Extract the (x, y) coordinate from the center of the cell holding the provided text.  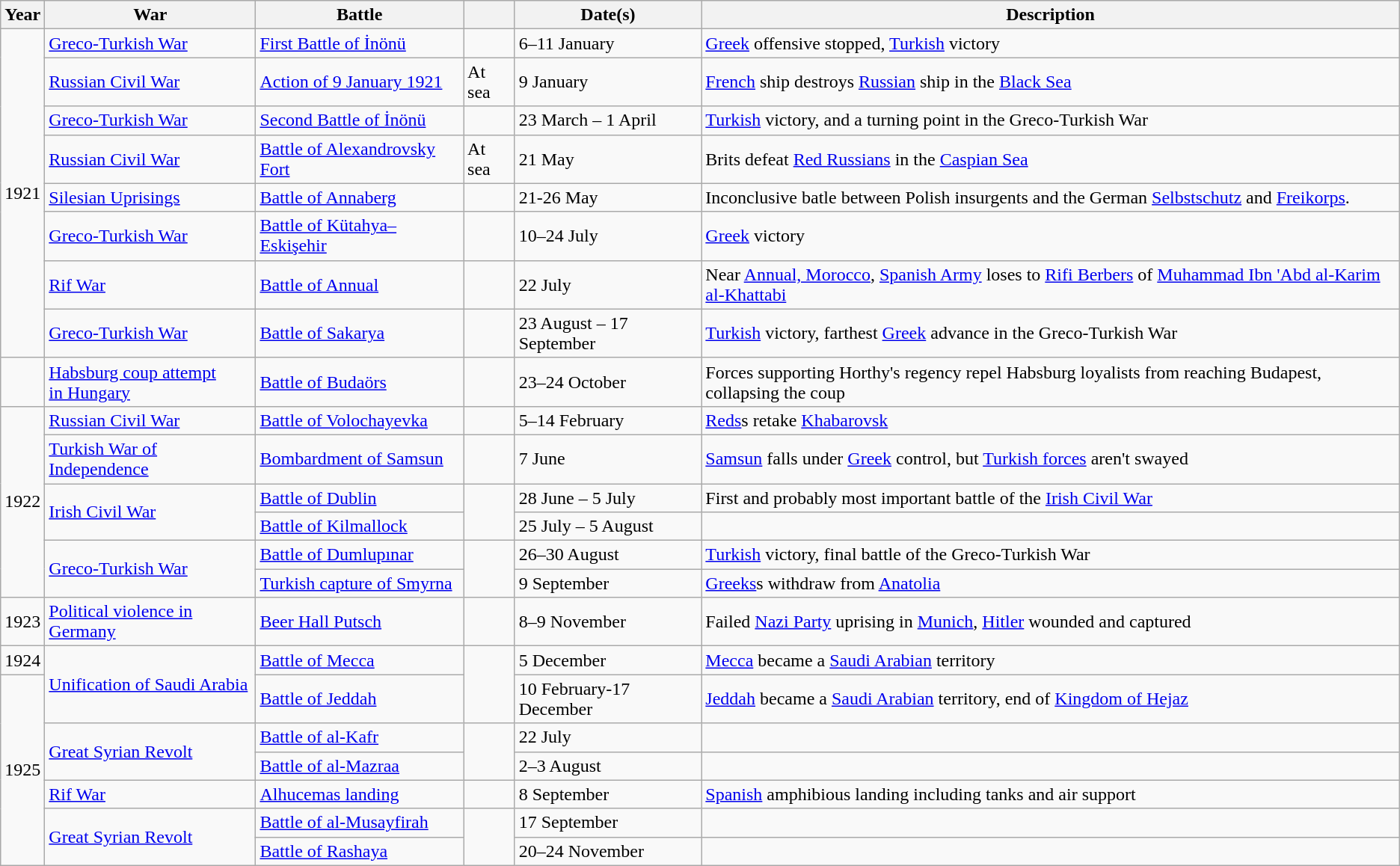
25 July – 5 August (608, 526)
Battle of Budaörs (360, 381)
Turkish War of Independence (150, 459)
1923 (22, 622)
War (150, 15)
Beer Hall Putsch (360, 622)
Inconclusive batle between Polish insurgents and the German Selbstschutz and Freikorps. (1050, 197)
Mecca became a Saudi Arabian territory (1050, 660)
Battle of Dumlupınar (360, 555)
Battle of Annual (360, 284)
Battle of al-Musayfirah (360, 823)
Unification of Saudi Arabia (150, 685)
Brits defeat Red Russians in the Caspian Sea (1050, 159)
1925 (22, 770)
Greek victory (1050, 236)
2–3 August (608, 766)
Failed Nazi Party uprising in Munich, Hitler wounded and captured (1050, 622)
Redss retake Khabarovsk (1050, 420)
Battle of Rashaya (360, 851)
6–11 January (608, 43)
1922 (22, 501)
5 December (608, 660)
Battle of Alexandrovsky Fort (360, 159)
8–9 November (608, 622)
Battle of Kütahya–Eskişehir (360, 236)
17 September (608, 823)
26–30 August (608, 555)
Forces supporting Horthy's regency repel Habsburg loyalists from reaching Budapest,collapsing the coup (1050, 381)
Year (22, 15)
Samsun falls under Greek control, but Turkish forces aren't swayed (1050, 459)
1924 (22, 660)
Battle of al-Kafr (360, 737)
Near Annual, Morocco, Spanish Army loses to Rifi Berbers of Muhammad Ibn 'Abd al-Karim al-Khattabi (1050, 284)
Political violence in Germany (150, 622)
Battle of Volochayevka (360, 420)
First and probably most important battle of the Irish Civil War (1050, 497)
23 August – 17 September (608, 334)
9 September (608, 583)
Turkish victory, and a turning point in the Greco-Turkish War (1050, 120)
Irish Civil War (150, 512)
Battle of Annaberg (360, 197)
23 March – 1 April (608, 120)
8 September (608, 794)
Action of 9 January 1921 (360, 82)
Battle of al-Mazraa (360, 766)
French ship destroys Russian ship in the Black Sea (1050, 82)
10 February-17 December (608, 698)
10–24 July (608, 236)
First Battle of İnönü (360, 43)
1921 (22, 194)
Silesian Uprisings (150, 197)
Battle of Mecca (360, 660)
7 June (608, 459)
Habsburg coup attemptin Hungary (150, 381)
Battle (360, 15)
21 May (608, 159)
20–24 November (608, 851)
Battle of Dublin (360, 497)
23–24 October (608, 381)
Alhucemas landing (360, 794)
Greek offensive stopped, Turkish victory (1050, 43)
21-26 May (608, 197)
9 January (608, 82)
Battle of Kilmallock (360, 526)
Turkish victory, farthest Greek advance in the Greco-Turkish War (1050, 334)
Battle of Sakarya (360, 334)
Second Battle of İnönü (360, 120)
Jeddah became a Saudi Arabian territory, end of Kingdom of Hejaz (1050, 698)
Description (1050, 15)
Greekss withdraw from Anatolia (1050, 583)
28 June – 5 July (608, 497)
Date(s) (608, 15)
Spanish amphibious landing including tanks and air support (1050, 794)
Turkish victory, final battle of the Greco-Turkish War (1050, 555)
Battle of Jeddah (360, 698)
5–14 February (608, 420)
Turkish capture of Smyrna (360, 583)
Bombardment of Samsun (360, 459)
